Output the [x, y] coordinate of the center of the cell containing the given text.  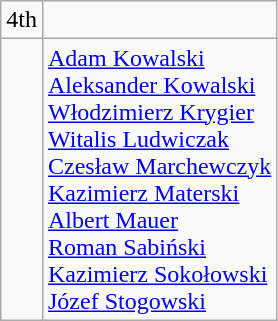
4th [22, 20]
